Extract the [X, Y] coordinate from the center of the cell holding the provided text.  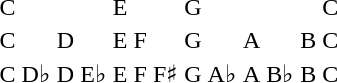
B [308, 40]
A [251, 40]
G [193, 40]
D [65, 40]
F [140, 40]
E [120, 40]
